Return [x, y] of the center of cell containing provided text 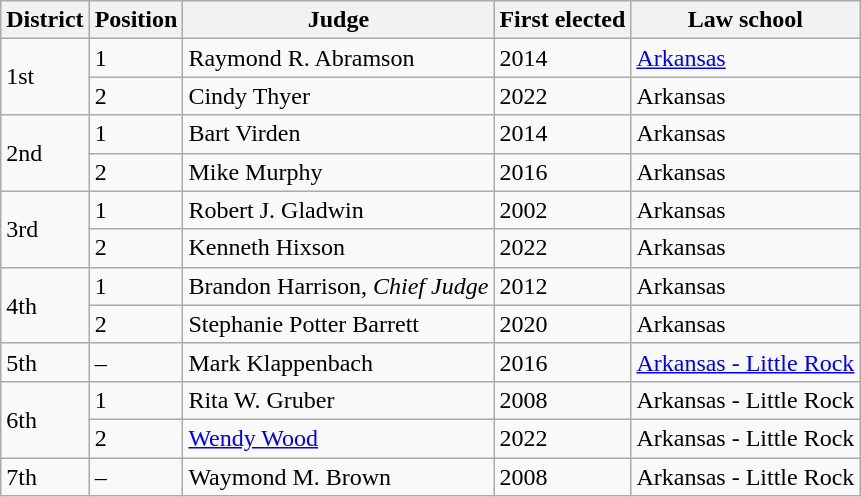
Kenneth Hixson [338, 248]
1st [45, 77]
Wendy Wood [338, 438]
Stephanie Potter Barrett [338, 324]
Mark Klappenbach [338, 362]
2020 [562, 324]
3rd [45, 229]
6th [45, 419]
First elected [562, 20]
Law school [746, 20]
Brandon Harrison, Chief Judge [338, 286]
Robert J. Gladwin [338, 210]
Rita W. Gruber [338, 400]
Raymond R. Abramson [338, 58]
5th [45, 362]
Waymond M. Brown [338, 477]
Mike Murphy [338, 172]
District [45, 20]
2012 [562, 286]
Cindy Thyer [338, 96]
Judge [338, 20]
4th [45, 305]
7th [45, 477]
Bart Virden [338, 134]
2nd [45, 153]
2002 [562, 210]
Position [136, 20]
